Provide the (X, Y) coordinate of the cell's center where the given text is located.  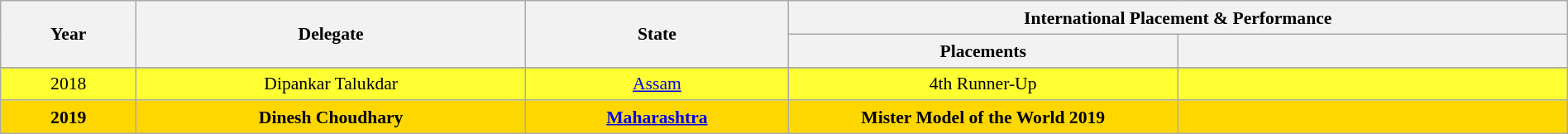
International Placement & Performance (1178, 17)
Dinesh Choudhary (331, 117)
Placements (982, 50)
State (657, 34)
Dipankar Talukdar (331, 84)
2018 (69, 84)
Mister Model of the World 2019 (982, 117)
Assam (657, 84)
Maharashtra (657, 117)
Delegate (331, 34)
Year (69, 34)
4th Runner-Up (982, 84)
2019 (69, 117)
